Pinpoint the cell where the given text exists, returning its (X, Y) midpoint coordinate. 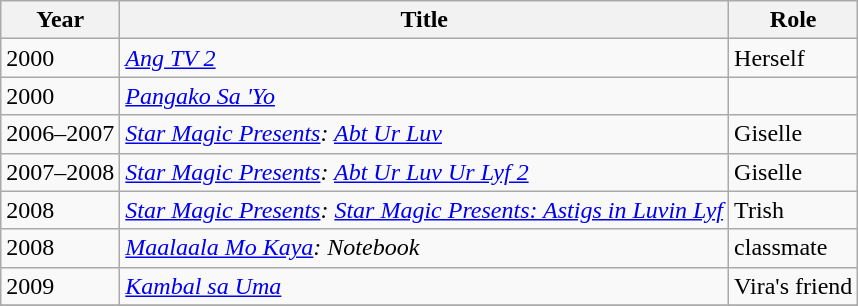
2006–2007 (60, 134)
Title (424, 20)
Trish (794, 210)
Star Magic Presents: Abt Ur Luv Ur Lyf 2 (424, 172)
Star Magic Presents: Abt Ur Luv (424, 134)
Star Magic Presents: Star Magic Presents: Astigs in Luvin Lyf (424, 210)
classmate (794, 248)
Role (794, 20)
Maalaala Mo Kaya: Notebook (424, 248)
2007–2008 (60, 172)
2009 (60, 286)
Year (60, 20)
Kambal sa Uma (424, 286)
Ang TV 2 (424, 58)
Herself (794, 58)
Vira's friend (794, 286)
Pangako Sa 'Yo (424, 96)
